Find where the given text appears and provide that cell's center as (X, Y) coordinate. 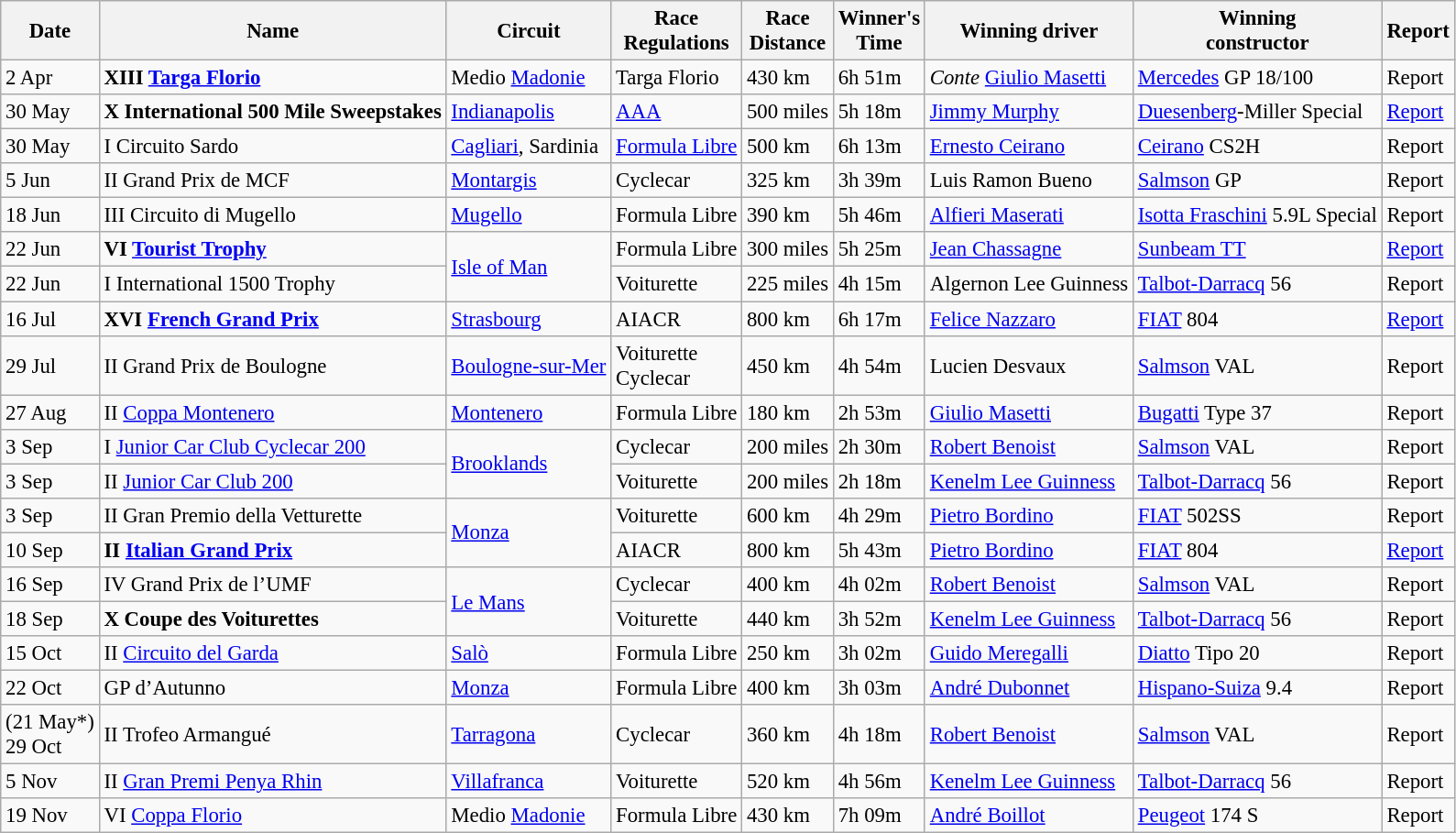
Montenero (529, 412)
390 km (788, 215)
3h 52m (879, 619)
Algernon Lee Guinness (1028, 284)
Date (49, 31)
18 Jun (49, 215)
450 km (788, 365)
Jean Chassagne (1028, 250)
5h 43m (879, 550)
Bugatti Type 37 (1257, 412)
XVI French Grand Prix (273, 319)
Circuit (529, 31)
600 km (788, 516)
Hispano-Suiza 9.4 (1257, 688)
Montargis (529, 181)
Isle of Man (529, 268)
360 km (788, 735)
X Coupe des Voiturettes (273, 619)
16 Jul (49, 319)
19 Nov (49, 816)
VI Coppa Florio (273, 816)
2h 53m (879, 412)
Luis Ramon Bueno (1028, 181)
II Grand Prix de MCF (273, 181)
X International 500 Mile Sweepstakes (273, 112)
Guido Meregalli (1028, 653)
Jimmy Murphy (1028, 112)
4h 02m (879, 585)
6h 17m (879, 319)
250 km (788, 653)
4h 18m (879, 735)
Peugeot 174 S (1257, 816)
Diatto Tipo 20 (1257, 653)
Giulio Masetti (1028, 412)
II Gran Premio della Vetturette (273, 516)
2 Apr (49, 78)
5 Jun (49, 181)
10 Sep (49, 550)
5h 46m (879, 215)
Name (273, 31)
3h 39m (879, 181)
II Gran Premi Penya Rhin (273, 782)
IV Grand Prix de l’UMF (273, 585)
180 km (788, 412)
VI Tourist Trophy (273, 250)
300 miles (788, 250)
Villafranca (529, 782)
XIII Targa Florio (273, 78)
III Circuito di Mugello (273, 215)
16 Sep (49, 585)
27 Aug (49, 412)
Boulogne-sur-Mer (529, 365)
VoituretteCyclecar (676, 365)
Alfieri Maserati (1028, 215)
André Boillot (1028, 816)
II Coppa Montenero (273, 412)
5 Nov (49, 782)
440 km (788, 619)
Indianapolis (529, 112)
GP d’Autunno (273, 688)
225 miles (788, 284)
Ceirano CS2H (1257, 147)
325 km (788, 181)
Targa Florio (676, 78)
4h 29m (879, 516)
Felice Nazzaro (1028, 319)
Lucien Desvaux (1028, 365)
Brooklands (529, 464)
7h 09m (879, 816)
Winningconstructor (1257, 31)
Winner'sTime (879, 31)
3h 02m (879, 653)
4h 54m (879, 365)
4h 56m (879, 782)
I Circuito Sardo (273, 147)
II Italian Grand Prix (273, 550)
Salò (529, 653)
Ernesto Ceirano (1028, 147)
5h 25m (879, 250)
5h 18m (879, 112)
15 Oct (49, 653)
Winning driver (1028, 31)
Salmson GP (1257, 181)
II Grand Prix de Boulogne (273, 365)
II Junior Car Club 200 (273, 481)
I International 1500 Trophy (273, 284)
2h 18m (879, 481)
4h 15m (879, 284)
RaceRegulations (676, 31)
Sunbeam TT (1257, 250)
André Dubonnet (1028, 688)
Strasbourg (529, 319)
520 km (788, 782)
FIAT 502SS (1257, 516)
6h 13m (879, 147)
Mugello (529, 215)
29 Jul (49, 365)
500 km (788, 147)
500 miles (788, 112)
6h 51m (879, 78)
22 Oct (49, 688)
II Circuito del Garda (273, 653)
(21 May*)29 Oct (49, 735)
AAA (676, 112)
RaceDistance (788, 31)
Le Mans (529, 601)
Isotta Fraschini 5.9L Special (1257, 215)
Tarragona (529, 735)
18 Sep (49, 619)
2h 30m (879, 446)
II Trofeo Armangué (273, 735)
Duesenberg-Miller Special (1257, 112)
Conte Giulio Masetti (1028, 78)
Cagliari, Sardinia (529, 147)
Mercedes GP 18/100 (1257, 78)
3h 03m (879, 688)
I Junior Car Club Cyclecar 200 (273, 446)
